For the text-containing cell, return its midpoint in (X, Y) coordinate format. 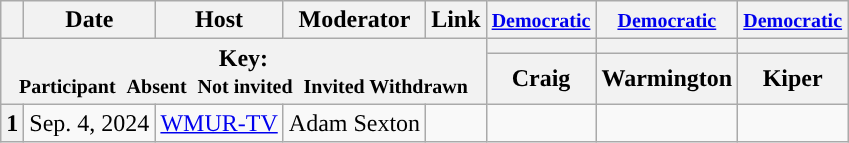
Sep. 4, 2024 (90, 123)
Kiper (793, 78)
Warmington (667, 78)
Adam Sexton (354, 123)
Link (456, 20)
Key: Participant Absent Not invited Invited Withdrawn (244, 72)
1 (12, 123)
WMUR-TV (219, 123)
Date (90, 20)
Host (219, 20)
Moderator (354, 20)
Craig (541, 78)
